Provide the [x, y] coordinate of the cell's center where the given text is located.  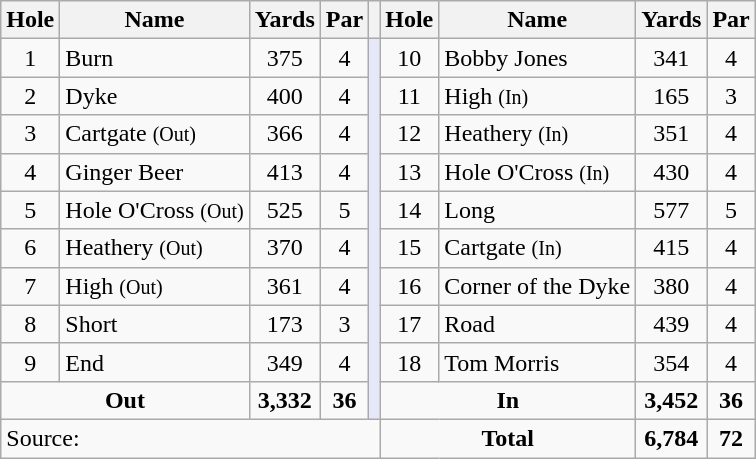
72 [731, 438]
12 [410, 134]
18 [410, 362]
High (In) [538, 96]
351 [672, 134]
415 [672, 248]
16 [410, 286]
430 [672, 172]
361 [284, 286]
14 [410, 210]
Long [538, 210]
Road [538, 324]
Hole O'Cross (In) [538, 172]
Cartgate (In) [538, 248]
Burn [154, 58]
349 [284, 362]
Short [154, 324]
Total [508, 438]
1 [30, 58]
11 [410, 96]
Hole O'Cross (Out) [154, 210]
375 [284, 58]
366 [284, 134]
End [154, 362]
15 [410, 248]
8 [30, 324]
165 [672, 96]
Corner of the Dyke [538, 286]
6,784 [672, 438]
Bobby Jones [538, 58]
Cartgate (Out) [154, 134]
Dyke [154, 96]
173 [284, 324]
3,452 [672, 400]
413 [284, 172]
370 [284, 248]
Source: [190, 438]
Heathery (Out) [154, 248]
2 [30, 96]
380 [672, 286]
Ginger Beer [154, 172]
10 [410, 58]
354 [672, 362]
6 [30, 248]
Heathery (In) [538, 134]
9 [30, 362]
577 [672, 210]
525 [284, 210]
Out [125, 400]
In [508, 400]
Tom Morris [538, 362]
341 [672, 58]
13 [410, 172]
439 [672, 324]
3,332 [284, 400]
400 [284, 96]
17 [410, 324]
High (Out) [154, 286]
7 [30, 286]
